Extract the [X, Y] coordinate from the center of the cell holding the provided text.  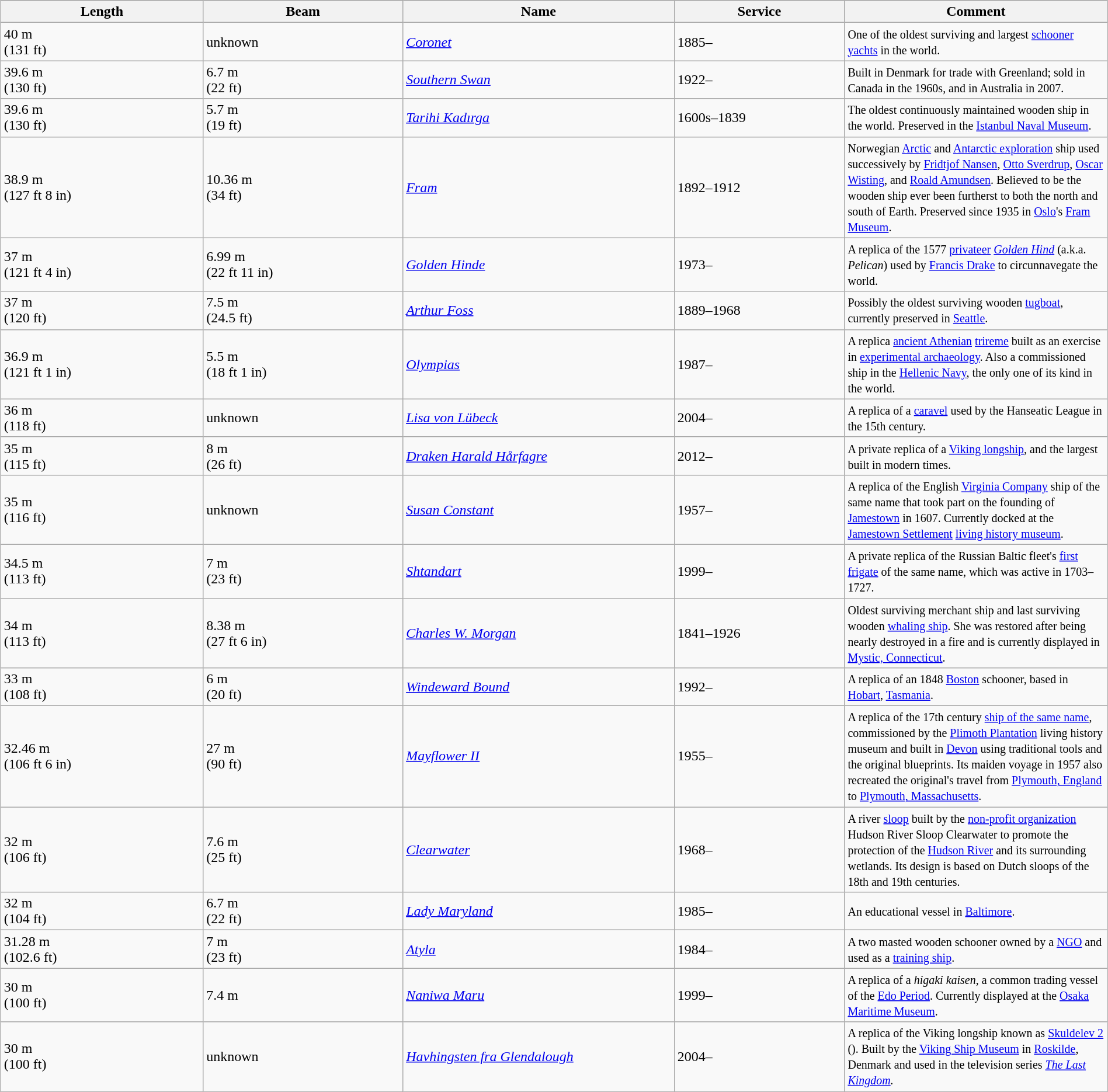
A replica of the 1577 privateer Golden Hind (a.k.a. Pelican) used by Francis Drake to circunnavegate the world. [976, 265]
5.5 m(18 ft 1 in) [303, 364]
A private replica of the Russian Baltic fleet's first frigate of the same name, which was active in 1703–1727. [976, 571]
The oldest continuously maintained wooden ship in the world. Preserved in the Istanbul Naval Museum. [976, 118]
1955– [759, 757]
1973– [759, 265]
Tarihi Kadırga [539, 118]
Clearwater [539, 850]
32 m(106 ft) [102, 850]
Lisa von Lübeck [539, 418]
Shtandart [539, 571]
Arthur Foss [539, 311]
1968– [759, 850]
32 m(104 ft) [102, 911]
35 m(116 ft) [102, 509]
1892–1912 [759, 187]
Windeward Bound [539, 687]
Southern Swan [539, 79]
40 m(131 ft) [102, 42]
34.5 m(113 ft) [102, 571]
7.6 m(25 ft) [303, 850]
34 m(113 ft) [102, 633]
One of the oldest surviving and largest schooner yachts in the world. [976, 42]
5.7 m(19 ft) [303, 118]
A replica of a caravel used by the Hanseatic League in the 15th century. [976, 418]
36.9 m(121 ft 1 in) [102, 364]
1984– [759, 950]
Coronet [539, 42]
Beam [303, 12]
A replica of a higaki kaisen, a common trading vessel of the Edo Period. Currently displayed at the Osaka Maritime Museum. [976, 995]
Charles W. Morgan [539, 633]
Havhingsten fra Glendalough [539, 1057]
A two masted wooden schooner owned by a NGO and used as a training ship. [976, 950]
37 m(121 ft 4 in) [102, 265]
32.46 m(106 ft 6 in) [102, 757]
Possibly the oldest surviving wooden tugboat, currently preserved in Seattle. [976, 311]
1992– [759, 687]
38.9 m(127 ft 8 in) [102, 187]
1889–1968 [759, 311]
10.36 m(34 ft) [303, 187]
1985– [759, 911]
Comment [976, 12]
36 m(118 ft) [102, 418]
1600s–1839 [759, 118]
35 m(115 ft) [102, 455]
Atyla [539, 950]
An educational vessel in Baltimore. [976, 911]
7.5 m(24.5 ft) [303, 311]
Name [539, 12]
6 m(20 ft) [303, 687]
6.99 m(22 ft 11 in) [303, 265]
27 m(90 ft) [303, 757]
Length [102, 12]
33 m(108 ft) [102, 687]
Naniwa Maru [539, 995]
31.28 m(102.6 ft) [102, 950]
1841–1926 [759, 633]
37 m(120 ft) [102, 311]
7.4 m [303, 995]
7 m (23 ft) [303, 571]
Draken Harald Hårfagre [539, 455]
1987– [759, 364]
1922– [759, 79]
1957– [759, 509]
2012– [759, 455]
7 m(23 ft) [303, 950]
8 m (26 ft) [303, 455]
1885– [759, 42]
Olympias [539, 364]
Service [759, 12]
8.38 m(27 ft 6 in) [303, 633]
Mayflower II [539, 757]
Lady Maryland [539, 911]
Susan Constant [539, 509]
A replica of an 1848 Boston schooner, based in Hobart, Tasmania. [976, 687]
Built in Denmark for trade with Greenland; sold in Canada in the 1960s, and in Australia in 2007. [976, 79]
Fram [539, 187]
Golden Hinde [539, 265]
A private replica of a Viking longship, and the largest built in modern times. [976, 455]
